Search for the cell housing the specified text and yield its [X, Y] center coordinate. 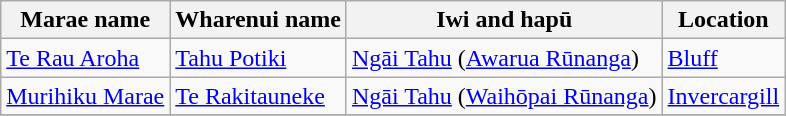
Te Rau Aroha [86, 58]
Wharenui name [258, 20]
Invercargill [724, 96]
Te Rakitauneke [258, 96]
Ngāi Tahu (Awarua Rūnanga) [504, 58]
Bluff [724, 58]
Ngāi Tahu (Waihōpai Rūnanga) [504, 96]
Murihiku Marae [86, 96]
Tahu Potiki [258, 58]
Iwi and hapū [504, 20]
Marae name [86, 20]
Location [724, 20]
